Search for the cell housing the specified text and yield its (x, y) center coordinate. 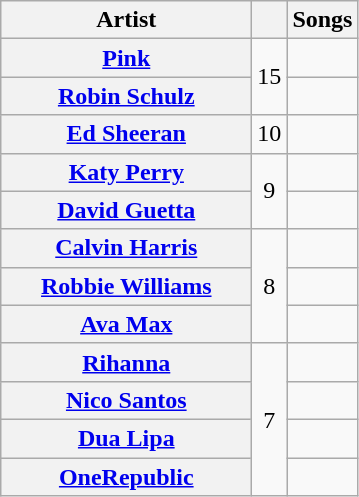
David Guetta (126, 210)
Katy Perry (126, 172)
Pink (126, 58)
Nico Santos (126, 400)
Dua Lipa (126, 438)
Songs (322, 20)
Artist (126, 20)
15 (270, 77)
OneRepublic (126, 477)
Rihanna (126, 362)
10 (270, 134)
Ed Sheeran (126, 134)
7 (270, 419)
Robbie Williams (126, 286)
Calvin Harris (126, 248)
Robin Schulz (126, 96)
9 (270, 191)
8 (270, 286)
Ava Max (126, 324)
